Return [X, Y] of the center of cell containing provided text 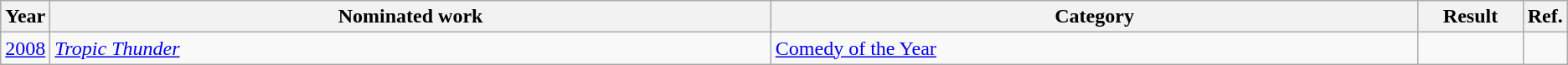
Result [1471, 17]
2008 [25, 48]
Nominated work [410, 17]
Category [1094, 17]
Comedy of the Year [1094, 48]
Year [25, 17]
Ref. [1545, 17]
Tropic Thunder [410, 48]
